Capture the cell that displays the provided text and extract its (x, y) central coordinate. 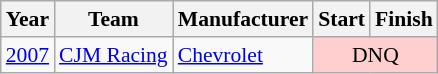
Finish (404, 19)
Manufacturer (243, 19)
Year (28, 19)
Team (114, 19)
Chevrolet (243, 55)
CJM Racing (114, 55)
Start (342, 19)
DNQ (376, 55)
2007 (28, 55)
